Extract the (X, Y) coordinate from the center of the cell holding the provided text.  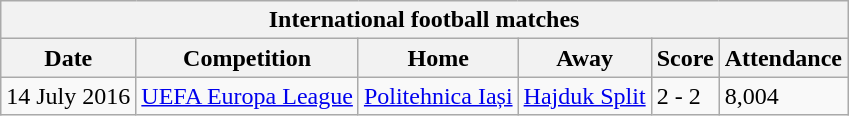
UEFA Europa League (248, 96)
Attendance (783, 58)
Date (68, 58)
Away (584, 58)
Home (438, 58)
Score (685, 58)
2 - 2 (685, 96)
Competition (248, 58)
8,004 (783, 96)
International football matches (424, 20)
14 July 2016 (68, 96)
Hajduk Split (584, 96)
Politehnica Iași (438, 96)
